Provide the (x, y) coordinate of the cell's center where the given text is located.  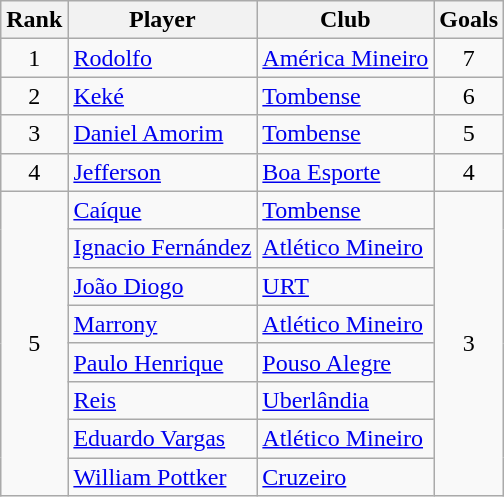
Rank (34, 20)
Uberlândia (346, 400)
7 (469, 58)
William Pottker (162, 477)
Jefferson (162, 172)
Rodolfo (162, 58)
URT (346, 286)
2 (34, 96)
6 (469, 96)
América Mineiro (346, 58)
Cruzeiro (346, 477)
Goals (469, 20)
Pouso Alegre (346, 362)
Caíque (162, 210)
Boa Esporte (346, 172)
Marrony (162, 324)
Daniel Amorim (162, 134)
Reis (162, 400)
Eduardo Vargas (162, 438)
Club (346, 20)
Paulo Henrique (162, 362)
Player (162, 20)
Keké (162, 96)
Ignacio Fernández (162, 248)
1 (34, 58)
João Diogo (162, 286)
